Locate the cell with the specified text and output its [X, Y] center coordinate. 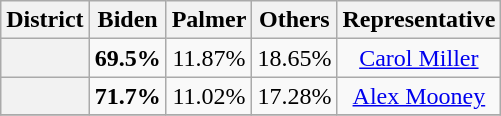
Others [294, 20]
District [45, 20]
71.7% [128, 96]
11.87% [209, 58]
69.5% [128, 58]
Carol Miller [419, 58]
17.28% [294, 96]
Biden [128, 20]
Alex Mooney [419, 96]
Representative [419, 20]
Palmer [209, 20]
18.65% [294, 58]
11.02% [209, 96]
